Output the [X, Y] coordinate of the center of the cell containing the given text.  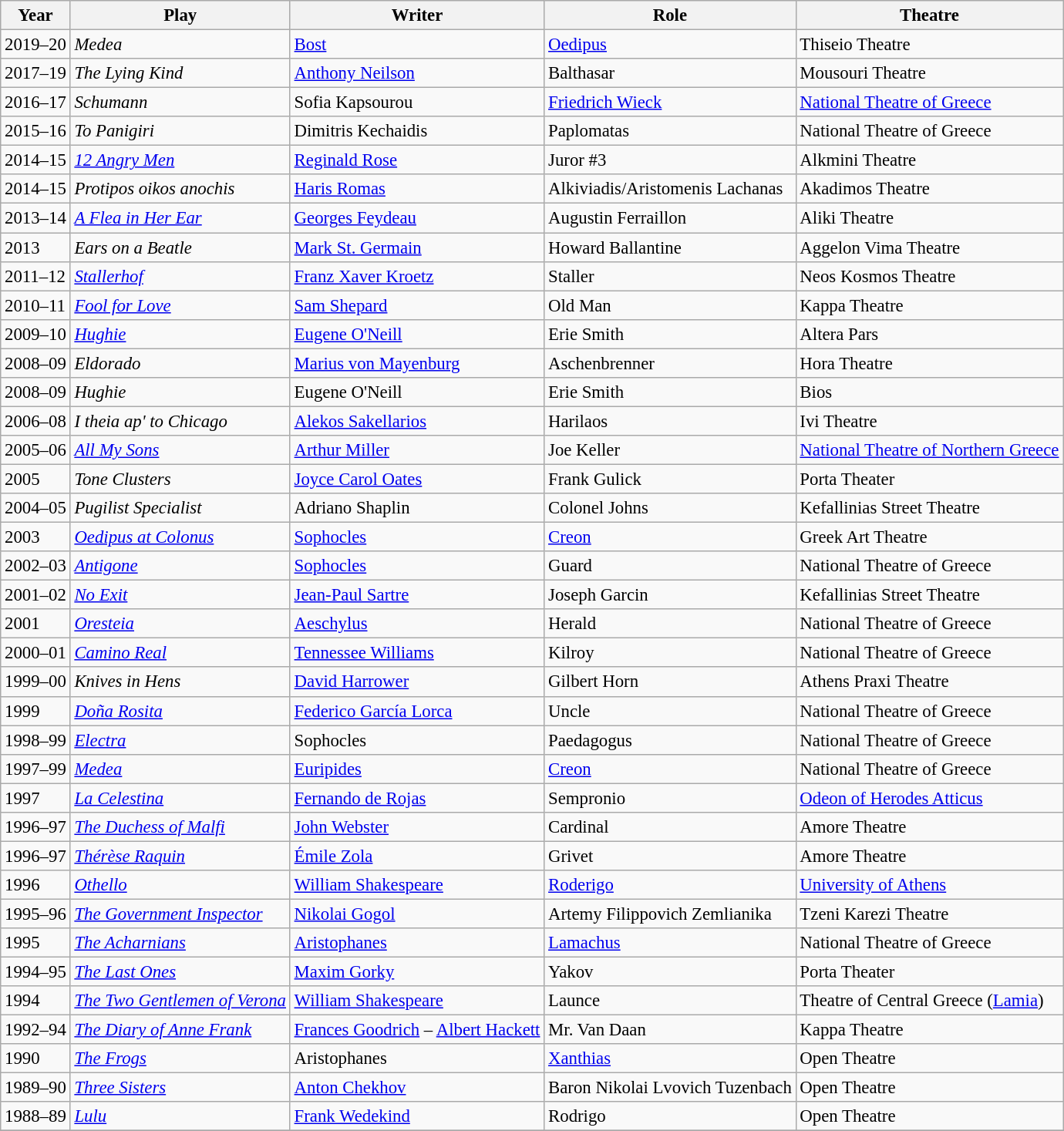
Alkmini Theatre [930, 160]
Bios [930, 392]
1999 [35, 711]
2005 [35, 479]
Ears on a Beatle [180, 247]
2013 [35, 247]
Protipos oikos anochis [180, 189]
1989–90 [35, 1088]
Harilaos [670, 421]
The Acharnians [180, 943]
Stallerhof [180, 276]
Arthur Miller [416, 450]
Tzeni Karezi Theatre [930, 914]
Oresteia [180, 624]
1995–96 [35, 914]
Hora Theatre [930, 363]
The Two Gentlemen of Verona [180, 1001]
1995 [35, 943]
12 Angry Men [180, 160]
Reginald Rose [416, 160]
Writer [416, 15]
1994–95 [35, 972]
Uncle [670, 711]
2000–01 [35, 653]
Role [670, 15]
Dimitris Kechaidis [416, 131]
Camino Real [180, 653]
Federico García Lorca [416, 711]
Akadimos Theatre [930, 189]
Balthasar [670, 73]
The Frogs [180, 1059]
Oedipus at Colonus [180, 537]
Herald [670, 624]
1996 [35, 885]
2005–06 [35, 450]
Augustin Ferraillon [670, 218]
The Last Ones [180, 972]
I theia ap' to Chicago [180, 421]
Anthony Neilson [416, 73]
1999–00 [35, 682]
2011–12 [35, 276]
Sempronio [670, 798]
All My Sons [180, 450]
Anton Chekhov [416, 1088]
1990 [35, 1059]
La Celestina [180, 798]
Aliki Theatre [930, 218]
2016–17 [35, 103]
Joe Keller [670, 450]
Lamachus [670, 943]
Thiseio Theatre [930, 45]
Franz Xaver Kroetz [416, 276]
Year [35, 15]
Marius von Mayenburg [416, 363]
Sam Shepard [416, 305]
No Exit [180, 595]
Tennessee Williams [416, 653]
Guard [670, 566]
1997 [35, 798]
Émile Zola [416, 856]
Aggelon Vima Theatre [930, 247]
Artemy Filippovich Zemlianika [670, 914]
Frances Goodrich – Albert Hackett [416, 1030]
Mark St. Germain [416, 247]
To Panigiri [180, 131]
Juror #3 [670, 160]
Fernando de Rojas [416, 798]
1992–94 [35, 1030]
Tone Clusters [180, 479]
Odeon of Herodes Atticus [930, 798]
Frank Gulick [670, 479]
Aschenbrenner [670, 363]
Haris Romas [416, 189]
Roderigo [670, 885]
1997–99 [35, 769]
1998–99 [35, 740]
The Government Inspector [180, 914]
Nikolai Gogol [416, 914]
David Harrower [416, 682]
Athens Praxi Theatre [930, 682]
Jean-Paul Sartre [416, 595]
Sofia Kapsourou [416, 103]
Electra [180, 740]
Cardinal [670, 827]
Howard Ballantine [670, 247]
Alekos Sakellarios [416, 421]
2002–03 [35, 566]
Joseph Garcin [670, 595]
Doña Rosita [180, 711]
A Flea in Her Ear [180, 218]
Fool for Love [180, 305]
2017–19 [35, 73]
Eldorado [180, 363]
Alkiviadis/Aristomenis Lachanas [670, 189]
Pugilist Specialist [180, 508]
Altera Pars [930, 334]
2013–14 [35, 218]
National Theatre of Northern Greece [930, 450]
The Duchess of Malfi [180, 827]
Baron Nikolai Lvovich Tuzenbach [670, 1088]
Colonel Johns [670, 508]
2001–02 [35, 595]
1994 [35, 1001]
Paplomatas [670, 131]
Georges Feydeau [416, 218]
Paedagogus [670, 740]
2006–08 [35, 421]
Gilbert Horn [670, 682]
Old Man [670, 305]
2003 [35, 537]
Greek Art Theatre [930, 537]
Neos Kosmos Theatre [930, 276]
Oedipus [670, 45]
Euripides [416, 769]
Play [180, 15]
Kilroy [670, 653]
Othello [180, 885]
2010–11 [35, 305]
2009–10 [35, 334]
Theatre of Central Greece (Lamia) [930, 1001]
Launce [670, 1001]
Knives in Hens [180, 682]
The Lying Kind [180, 73]
Maxim Gorky [416, 972]
Yakov [670, 972]
Ivi Theatre [930, 421]
John Webster [416, 827]
Antigone [180, 566]
2004–05 [35, 508]
Staller [670, 276]
University of Athens [930, 885]
Friedrich Wieck [670, 103]
Schumann [180, 103]
Xanthias [670, 1059]
Three Sisters [180, 1088]
Bost [416, 45]
Aeschylus [416, 624]
Mousouri Theatre [930, 73]
Adriano Shaplin [416, 508]
2001 [35, 624]
Joyce Carol Oates [416, 479]
Theatre [930, 15]
The Diary of Anne Frank [180, 1030]
Grivet [670, 856]
2019–20 [35, 45]
Thérèse Raquin [180, 856]
Mr. Van Daan [670, 1030]
2015–16 [35, 131]
